Search for the cell housing the specified text and yield its [x, y] center coordinate. 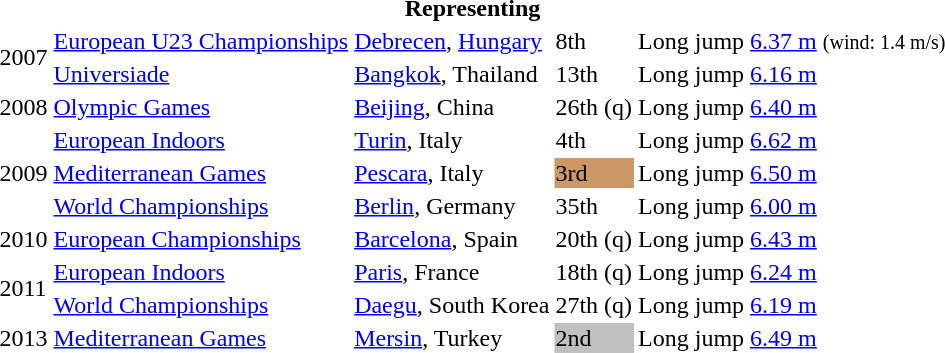
Daegu, South Korea [452, 305]
4th [594, 140]
Pescara, Italy [452, 173]
8th [594, 41]
Barcelona, Spain [452, 239]
13th [594, 74]
3rd [594, 173]
18th (q) [594, 272]
27th (q) [594, 305]
Paris, France [452, 272]
European U23 Championships [201, 41]
35th [594, 206]
Bangkok, Thailand [452, 74]
Turin, Italy [452, 140]
Universiade [201, 74]
Mersin, Turkey [452, 338]
European Championships [201, 239]
Olympic Games [201, 107]
Debrecen, Hungary [452, 41]
Berlin, Germany [452, 206]
26th (q) [594, 107]
Beijing, China [452, 107]
2nd [594, 338]
20th (q) [594, 239]
